Search for the cell housing the specified text and yield its [X, Y] center coordinate. 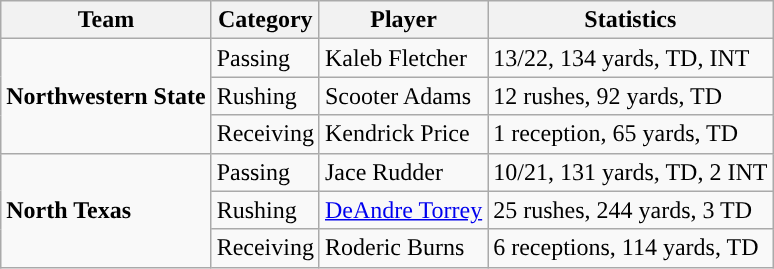
Jace Rudder [403, 172]
13/22, 134 yards, TD, INT [630, 58]
1 reception, 65 yards, TD [630, 134]
12 rushes, 92 yards, TD [630, 96]
25 rushes, 244 yards, 3 TD [630, 210]
North Texas [106, 210]
Roderic Burns [403, 248]
Kendrick Price [403, 134]
10/21, 131 yards, TD, 2 INT [630, 172]
Kaleb Fletcher [403, 58]
Team [106, 20]
Statistics [630, 20]
Northwestern State [106, 96]
DeAndre Torrey [403, 210]
Player [403, 20]
Scooter Adams [403, 96]
Category [265, 20]
6 receptions, 114 yards, TD [630, 248]
